Detect which cell encompasses the target text, then output its [x, y] center coordinate. 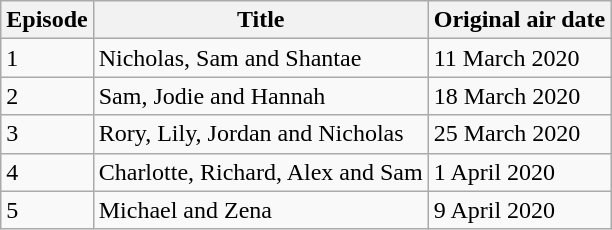
18 March 2020 [520, 96]
Sam, Jodie and Hannah [260, 96]
1 April 2020 [520, 172]
Episode [47, 20]
9 April 2020 [520, 210]
Nicholas, Sam and Shantae [260, 58]
Title [260, 20]
25 March 2020 [520, 134]
3 [47, 134]
4 [47, 172]
Charlotte, Richard, Alex and Sam [260, 172]
1 [47, 58]
2 [47, 96]
Original air date [520, 20]
11 March 2020 [520, 58]
Michael and Zena [260, 210]
5 [47, 210]
Rory, Lily, Jordan and Nicholas [260, 134]
